Return the (x, y) coordinate for the center point of the cell that contains the specified text.  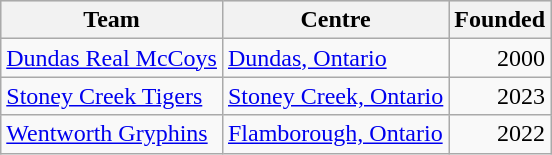
2023 (500, 96)
Stoney Creek Tigers (112, 96)
2022 (500, 134)
Stoney Creek, Ontario (335, 96)
Team (112, 20)
Wentworth Gryphins (112, 134)
Flamborough, Ontario (335, 134)
Founded (500, 20)
Dundas Real McCoys (112, 58)
2000 (500, 58)
Dundas, Ontario (335, 58)
Centre (335, 20)
